Capture the cell that displays the provided text and extract its [X, Y] central coordinate. 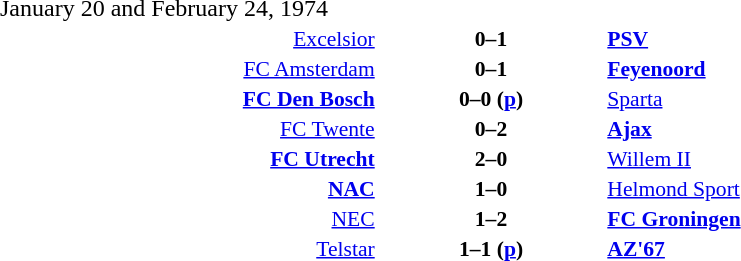
0–2 [492, 128]
1–2 [492, 218]
1–0 [492, 188]
0–0 (p) [492, 98]
2–0 [492, 158]
